Return the (x, y) coordinate for the center point of the cell that contains the specified text.  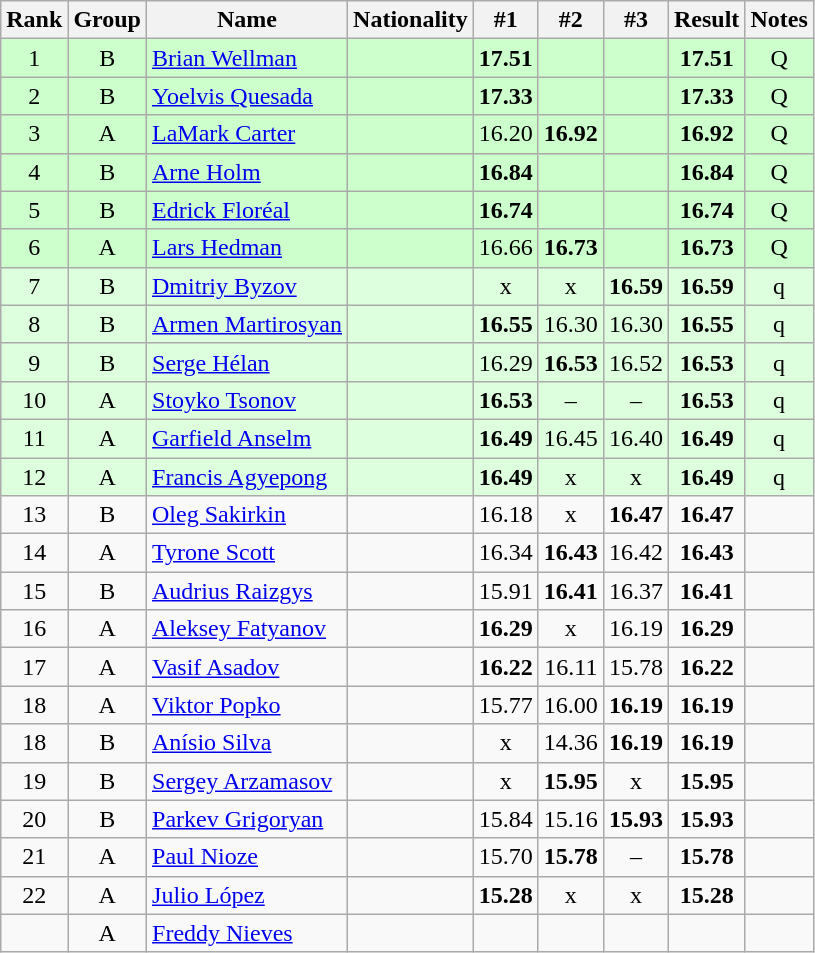
Sergey Arzamasov (248, 781)
13 (34, 515)
17 (34, 667)
Anísio Silva (248, 743)
Name (248, 20)
Group (108, 20)
LaMark Carter (248, 134)
9 (34, 362)
Freddy Nieves (248, 933)
16 (34, 629)
Brian Wellman (248, 58)
Rank (34, 20)
16.52 (636, 362)
16.40 (636, 438)
Vasif Asadov (248, 667)
3 (34, 134)
Notes (779, 20)
12 (34, 477)
11 (34, 438)
19 (34, 781)
Edrick Floréal (248, 210)
Armen Martirosyan (248, 324)
15.77 (506, 705)
1 (34, 58)
6 (34, 248)
14.36 (570, 743)
#2 (570, 20)
4 (34, 172)
20 (34, 819)
16.37 (636, 591)
16.00 (570, 705)
15 (34, 591)
Lars Hedman (248, 248)
16.11 (570, 667)
Stoyko Tsonov (248, 400)
15.84 (506, 819)
15.16 (570, 819)
21 (34, 857)
Viktor Popko (248, 705)
16.45 (570, 438)
Francis Agyepong (248, 477)
Yoelvis Quesada (248, 96)
Julio López (248, 895)
7 (34, 286)
15.91 (506, 591)
Audrius Raizgys (248, 591)
Serge Hélan (248, 362)
Oleg Sakirkin (248, 515)
Paul Nioze (248, 857)
5 (34, 210)
2 (34, 96)
Garfield Anselm (248, 438)
14 (34, 553)
#1 (506, 20)
22 (34, 895)
10 (34, 400)
Dmitriy Byzov (248, 286)
16.18 (506, 515)
Nationality (411, 20)
Arne Holm (248, 172)
Tyrone Scott (248, 553)
15.70 (506, 857)
8 (34, 324)
16.34 (506, 553)
Parkev Grigoryan (248, 819)
16.42 (636, 553)
16.66 (506, 248)
16.20 (506, 134)
#3 (636, 20)
Aleksey Fatyanov (248, 629)
Result (706, 20)
